Capture the cell that displays the provided text and extract its (x, y) central coordinate. 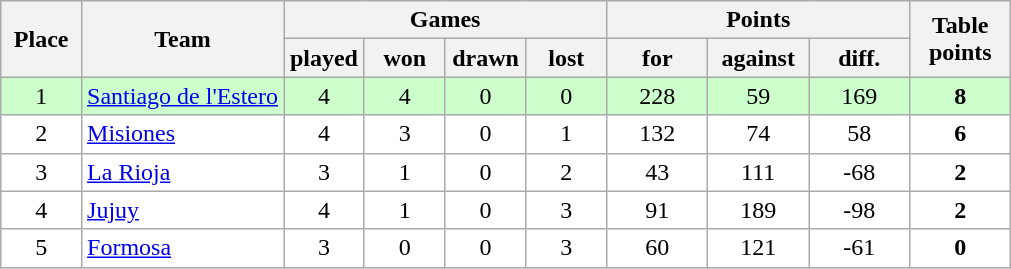
-61 (860, 248)
58 (860, 134)
111 (758, 172)
169 (860, 96)
74 (758, 134)
189 (758, 210)
against (758, 58)
Jujuy (183, 210)
132 (658, 134)
6 (960, 134)
121 (758, 248)
Santiago de l'Estero (183, 96)
60 (658, 248)
diff. (860, 58)
Misiones (183, 134)
Place (42, 39)
91 (658, 210)
5 (42, 248)
228 (658, 96)
Formosa (183, 248)
Tablepoints (960, 39)
-98 (860, 210)
8 (960, 96)
Games (446, 20)
Points (758, 20)
43 (658, 172)
played (324, 58)
lost (566, 58)
59 (758, 96)
La Rioja (183, 172)
-68 (860, 172)
Team (183, 39)
won (404, 58)
for (658, 58)
drawn (486, 58)
